Output the (x, y) coordinate of the center of the cell containing the given text.  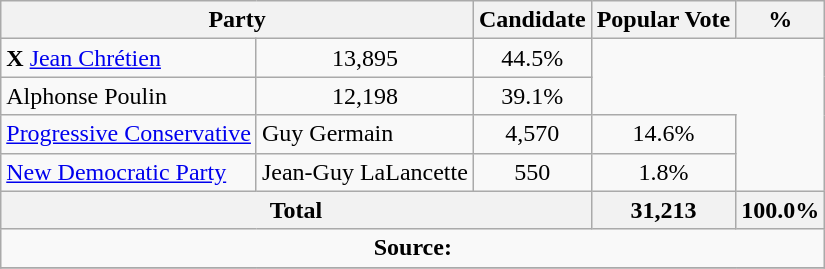
Candidate (532, 20)
550 (532, 172)
1.8% (664, 172)
Source: (413, 248)
31,213 (664, 210)
Total (296, 210)
Jean-Guy LaLancette (364, 172)
12,198 (364, 96)
4,570 (532, 134)
13,895 (364, 58)
New Democratic Party (129, 172)
Progressive Conservative (129, 134)
Party (238, 20)
X Jean Chrétien (129, 58)
Alphonse Poulin (129, 96)
Popular Vote (664, 20)
100.0% (780, 210)
39.1% (532, 96)
Guy Germain (364, 134)
14.6% (664, 134)
% (780, 20)
44.5% (532, 58)
